Determine the [X, Y] coordinate at the center of the cell enclosing the given text.  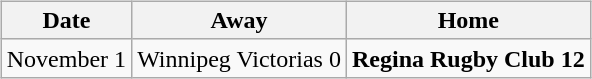
Home [468, 20]
Winnipeg Victorias 0 [240, 58]
Date [66, 20]
Away [240, 20]
Regina Rugby Club 12 [468, 58]
November 1 [66, 58]
